Locate the cell with the specified text and output its [x, y] center coordinate. 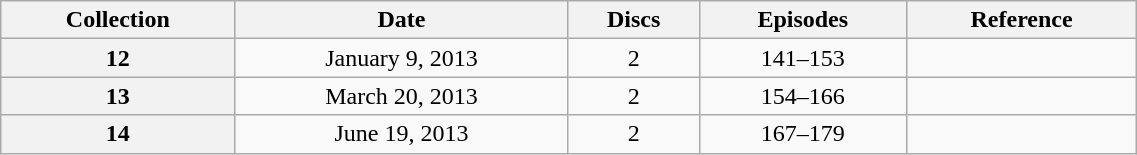
141–153 [802, 58]
Episodes [802, 20]
13 [118, 96]
Date [402, 20]
Discs [634, 20]
January 9, 2013 [402, 58]
12 [118, 58]
March 20, 2013 [402, 96]
Reference [1022, 20]
June 19, 2013 [402, 134]
167–179 [802, 134]
14 [118, 134]
Collection [118, 20]
154–166 [802, 96]
